Output the [x, y] coordinate of the center of the cell containing the given text.  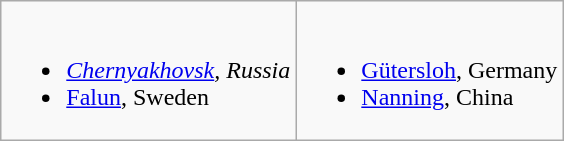
Chernyakhovsk, Russia Falun, Sweden [148, 71]
Gütersloh, Germany Nanning, China [430, 71]
